Capture the cell that displays the provided text and extract its [x, y] central coordinate. 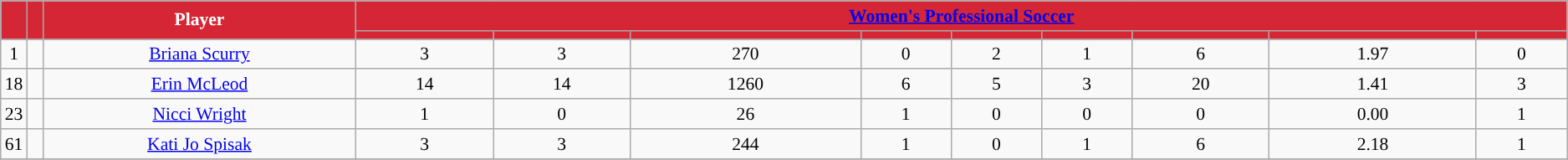
Player [199, 20]
18 [14, 85]
23 [14, 114]
2.18 [1373, 144]
Nicci Wright [199, 114]
Kati Jo Spisak [199, 144]
0.00 [1373, 114]
Briana Scurry [199, 54]
2 [996, 54]
1.41 [1373, 85]
1260 [746, 85]
61 [14, 144]
20 [1201, 85]
270 [746, 54]
5 [996, 85]
Women's Professional Soccer [962, 16]
26 [746, 114]
Erin McLeod [199, 85]
1.97 [1373, 54]
244 [746, 144]
